Locate the cell with the specified text and output its [X, Y] center coordinate. 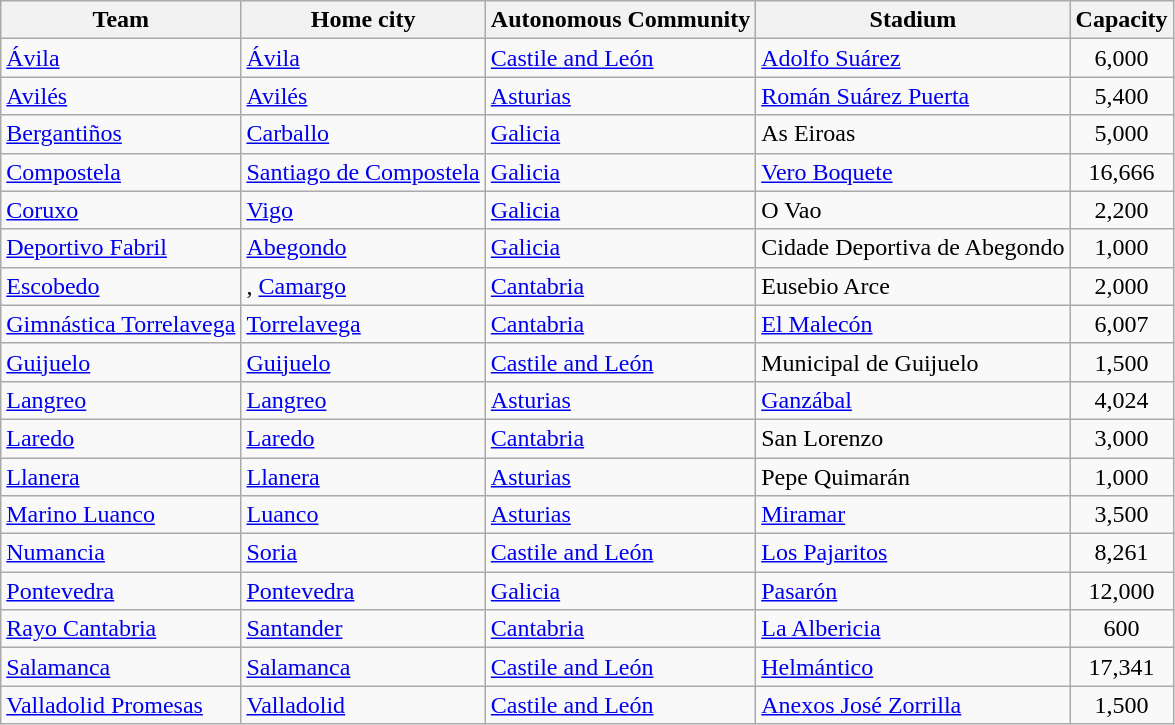
16,666 [1122, 172]
Gimnástica Torrelavega [121, 324]
Miramar [913, 515]
San Lorenzo [913, 438]
Capacity [1122, 20]
Cidade Deportiva de Abegondo [913, 248]
5,400 [1122, 96]
Rayo Cantabria [121, 629]
Numancia [121, 553]
Marino Luanco [121, 515]
O Vao [913, 210]
12,000 [1122, 591]
Vero Boquete [913, 172]
Vigo [363, 210]
Team [121, 20]
6,000 [1122, 58]
6,007 [1122, 324]
Adolfo Suárez [913, 58]
Pasarón [913, 591]
Deportivo Fabril [121, 248]
, Camargo [363, 286]
Santander [363, 629]
Bergantiños [121, 134]
8,261 [1122, 553]
Autonomous Community [620, 20]
Valladolid [363, 705]
4,024 [1122, 400]
600 [1122, 629]
5,000 [1122, 134]
Helmántico [913, 667]
Soria [363, 553]
Coruxo [121, 210]
2,200 [1122, 210]
Eusebio Arce [913, 286]
Luanco [363, 515]
Escobedo [121, 286]
Compostela [121, 172]
Román Suárez Puerta [913, 96]
Abegondo [363, 248]
Stadium [913, 20]
Ganzábal [913, 400]
2,000 [1122, 286]
Pepe Quimarán [913, 477]
3,500 [1122, 515]
Carballo [363, 134]
Valladolid Promesas [121, 705]
La Albericia [913, 629]
Home city [363, 20]
17,341 [1122, 667]
El Malecón [913, 324]
Municipal de Guijuelo [913, 362]
Santiago de Compostela [363, 172]
Los Pajaritos [913, 553]
3,000 [1122, 438]
As Eiroas [913, 134]
Torrelavega [363, 324]
Anexos José Zorrilla [913, 705]
